Capture the cell that displays the provided text and extract its (x, y) central coordinate. 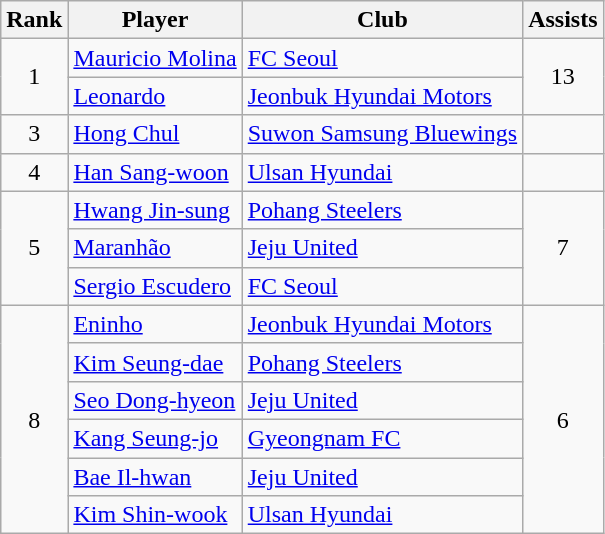
Han Sang-woon (155, 172)
Kang Seung-jo (155, 438)
6 (563, 419)
Player (155, 20)
Hong Chul (155, 134)
5 (34, 248)
Hwang Jin-sung (155, 210)
Eninho (155, 324)
Kim Seung-dae (155, 362)
Rank (34, 20)
Maranhão (155, 248)
Seo Dong-hyeon (155, 400)
Leonardo (155, 96)
13 (563, 77)
1 (34, 77)
4 (34, 172)
Kim Shin-wook (155, 515)
Club (382, 20)
Assists (563, 20)
8 (34, 419)
Mauricio Molina (155, 58)
3 (34, 134)
7 (563, 248)
Suwon Samsung Bluewings (382, 134)
Sergio Escudero (155, 286)
Bae Il-hwan (155, 477)
Gyeongnam FC (382, 438)
